From the cell containing the given text, extract its center point as [x, y] coordinate. 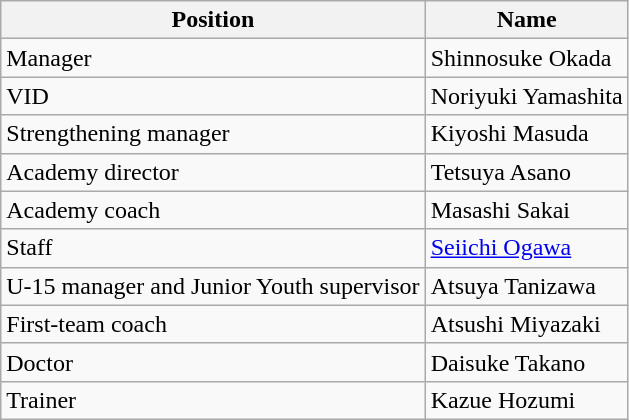
Shinnosuke Okada [526, 58]
Name [526, 20]
Doctor [213, 362]
U-15 manager and Junior Youth supervisor [213, 286]
Tetsuya Asano [526, 172]
Atsushi Miyazaki [526, 324]
Manager [213, 58]
Masashi Sakai [526, 210]
Academy coach [213, 210]
VID [213, 96]
Kiyoshi Masuda [526, 134]
Strengthening manager [213, 134]
Daisuke Takano [526, 362]
Kazue Hozumi [526, 400]
Position [213, 20]
Staff [213, 248]
Noriyuki Yamashita [526, 96]
Academy director [213, 172]
Trainer [213, 400]
Seiichi Ogawa [526, 248]
First-team coach [213, 324]
Atsuya Tanizawa [526, 286]
